For the text-containing cell, return its midpoint in [x, y] coordinate format. 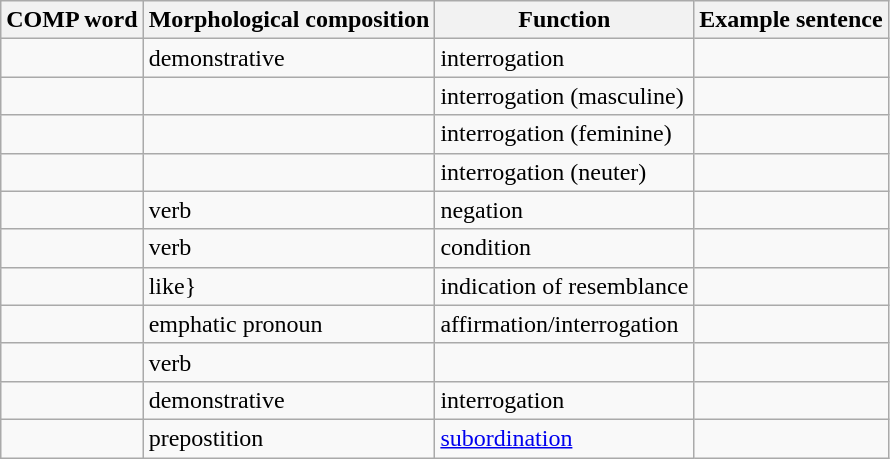
affirmation/interrogation [564, 324]
interrogation (neuter) [564, 172]
negation [564, 210]
Morphological composition [289, 20]
Function [564, 20]
condition [564, 248]
interrogation (feminine) [564, 134]
interrogation (masculine) [564, 96]
emphatic pronoun [289, 324]
prepostition [289, 438]
subordination [564, 438]
COMP word [72, 20]
Example sentence [791, 20]
indication of resemblance [564, 286]
like} [289, 286]
